For the text-containing cell, return its midpoint in [x, y] coordinate format. 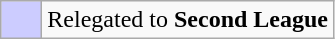
Relegated to Second League [188, 20]
